Return [X, Y] of the center of cell containing provided text 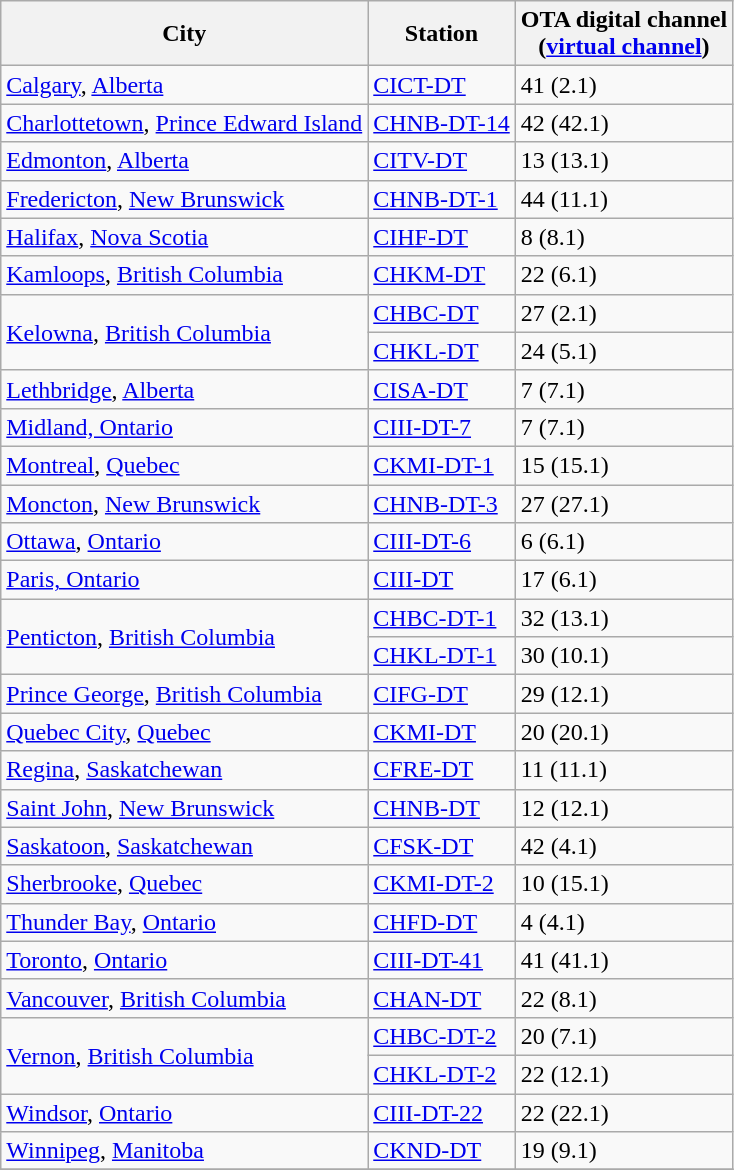
Montreal, Quebec [184, 465]
CHBC-DT [442, 313]
Regina, Saskatchewan [184, 770]
Vernon, British Columbia [184, 1055]
CHKL-DT-1 [442, 656]
Paris, Ontario [184, 580]
Saint John, New Brunswick [184, 808]
Charlottetown, Prince Edward Island [184, 123]
41 (2.1) [624, 85]
CFSK-DT [442, 846]
CIHF-DT [442, 237]
CIII-DT [442, 580]
OTA digital channel(virtual channel) [624, 34]
Toronto, Ontario [184, 960]
CIII-DT-41 [442, 960]
27 (27.1) [624, 503]
10 (15.1) [624, 884]
CHBC-DT-2 [442, 1036]
CHNB-DT [442, 808]
CIII-DT-7 [442, 427]
20 (7.1) [624, 1036]
CHKL-DT [442, 351]
Fredericton, New Brunswick [184, 199]
CHNB-DT-3 [442, 503]
Moncton, New Brunswick [184, 503]
Kelowna, British Columbia [184, 332]
29 (12.1) [624, 694]
15 (15.1) [624, 465]
Ottawa, Ontario [184, 542]
32 (13.1) [624, 618]
42 (4.1) [624, 846]
4 (4.1) [624, 922]
24 (5.1) [624, 351]
Windsor, Ontario [184, 1113]
Calgary, Alberta [184, 85]
Halifax, Nova Scotia [184, 237]
41 (41.1) [624, 960]
27 (2.1) [624, 313]
8 (8.1) [624, 237]
22 (8.1) [624, 998]
Saskatoon, Saskatchewan [184, 846]
CKND-DT [442, 1151]
Quebec City, Quebec [184, 732]
30 (10.1) [624, 656]
CHFD-DT [442, 922]
22 (6.1) [624, 275]
CKMI-DT-1 [442, 465]
CKMI-DT-2 [442, 884]
CFRE-DT [442, 770]
11 (11.1) [624, 770]
CIII-DT-22 [442, 1113]
CHAN-DT [442, 998]
CHKM-DT [442, 275]
Station [442, 34]
City [184, 34]
CITV-DT [442, 161]
6 (6.1) [624, 542]
Vancouver, British Columbia [184, 998]
19 (9.1) [624, 1151]
Midland, Ontario [184, 427]
20 (20.1) [624, 732]
22 (12.1) [624, 1074]
Winnipeg, Manitoba [184, 1151]
Penticton, British Columbia [184, 637]
CISA-DT [442, 389]
Lethbridge, Alberta [184, 389]
44 (11.1) [624, 199]
Thunder Bay, Ontario [184, 922]
Edmonton, Alberta [184, 161]
12 (12.1) [624, 808]
Prince George, British Columbia [184, 694]
CICT-DT [442, 85]
22 (22.1) [624, 1113]
Kamloops, British Columbia [184, 275]
CHKL-DT-2 [442, 1074]
CKMI-DT [442, 732]
CHNB-DT-1 [442, 199]
13 (13.1) [624, 161]
CIFG-DT [442, 694]
CHBC-DT-1 [442, 618]
42 (42.1) [624, 123]
Sherbrooke, Quebec [184, 884]
17 (6.1) [624, 580]
CIII-DT-6 [442, 542]
CHNB-DT-14 [442, 123]
